For the text-containing cell, return its midpoint in [X, Y] coordinate format. 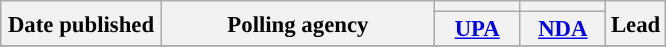
Lead [636, 24]
Polling agency [298, 24]
UPA [477, 30]
Date published [82, 24]
NDA [563, 30]
